Return [x, y] of the center of cell containing provided text 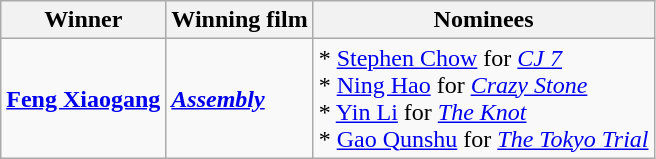
Feng Xiaogang [84, 98]
Winner [84, 20]
Assembly [240, 98]
* Stephen Chow for CJ 7 * Ning Hao for Crazy Stone * Yin Li for The Knot * Gao Qunshu for The Tokyo Trial [484, 98]
Nominees [484, 20]
Winning film [240, 20]
